Find where the given text appears and provide that cell's center as [X, Y] coordinate. 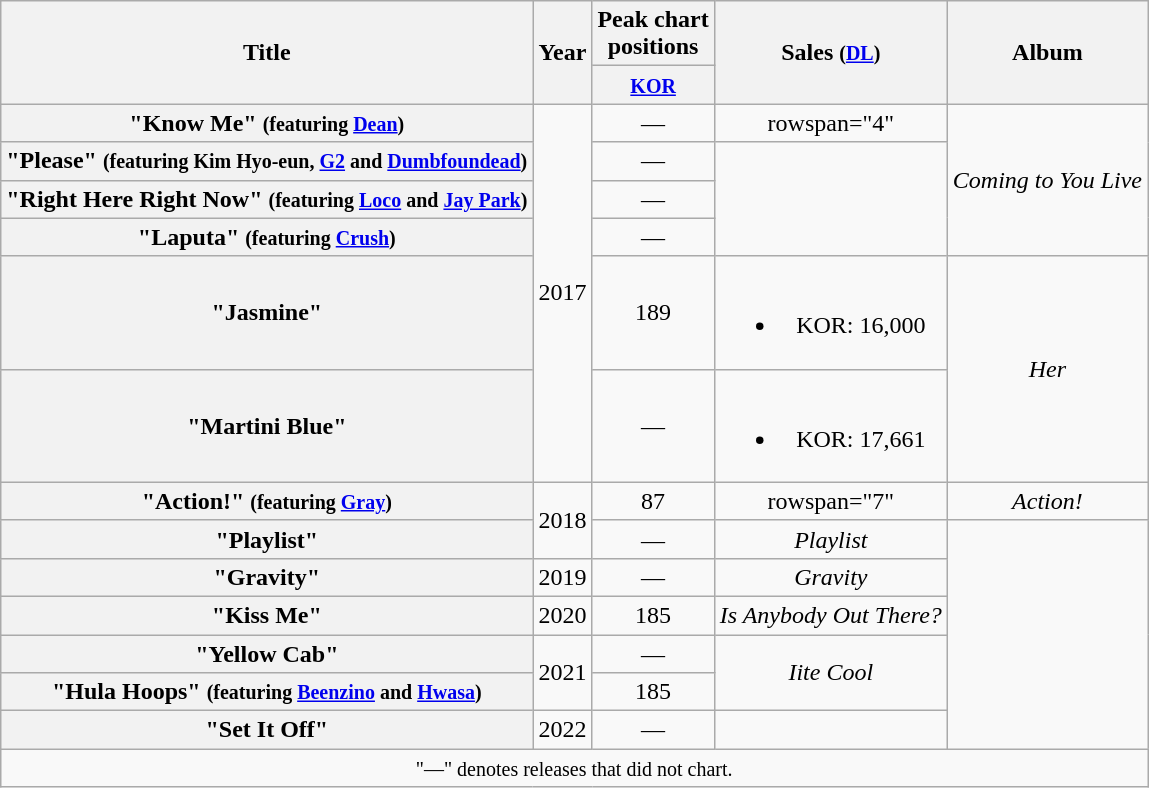
"—" denotes releases that did not chart. [574, 768]
rowspan="7" [830, 501]
"Please" (featuring Kim Hyo-eun, G2 and Dumbfoundead) [267, 161]
"Playlist" [267, 539]
KOR: 17,661 [830, 426]
Iite Cool [830, 672]
Album [1047, 52]
Her [1047, 369]
Peak chart positions [653, 34]
"Laputa" (featuring Crush) [267, 237]
"Yellow Cab" [267, 653]
"Martini Blue" [267, 426]
rowspan="4" [830, 123]
"Gravity" [267, 577]
2022 [562, 730]
"Jasmine" [267, 312]
Is Anybody Out There? [830, 615]
189 [653, 312]
Year [562, 52]
Playlist [830, 539]
"Know Me" (featuring Dean) [267, 123]
"Right Here Right Now" (featuring Loco and Jay Park) [267, 199]
2021 [562, 672]
Coming to You Live [1047, 180]
2020 [562, 615]
Gravity [830, 577]
Action! [1047, 501]
"Action!" (featuring Gray) [267, 501]
2017 [562, 293]
87 [653, 501]
2018 [562, 520]
Sales (DL) [830, 52]
KOR [653, 85]
2019 [562, 577]
"Kiss Me" [267, 615]
KOR: 16,000 [830, 312]
Title [267, 52]
"Hula Hoops" (featuring Beenzino and Hwasa) [267, 692]
"Set It Off" [267, 730]
